Provide the (x, y) coordinate of the cell's center where the given text is located.  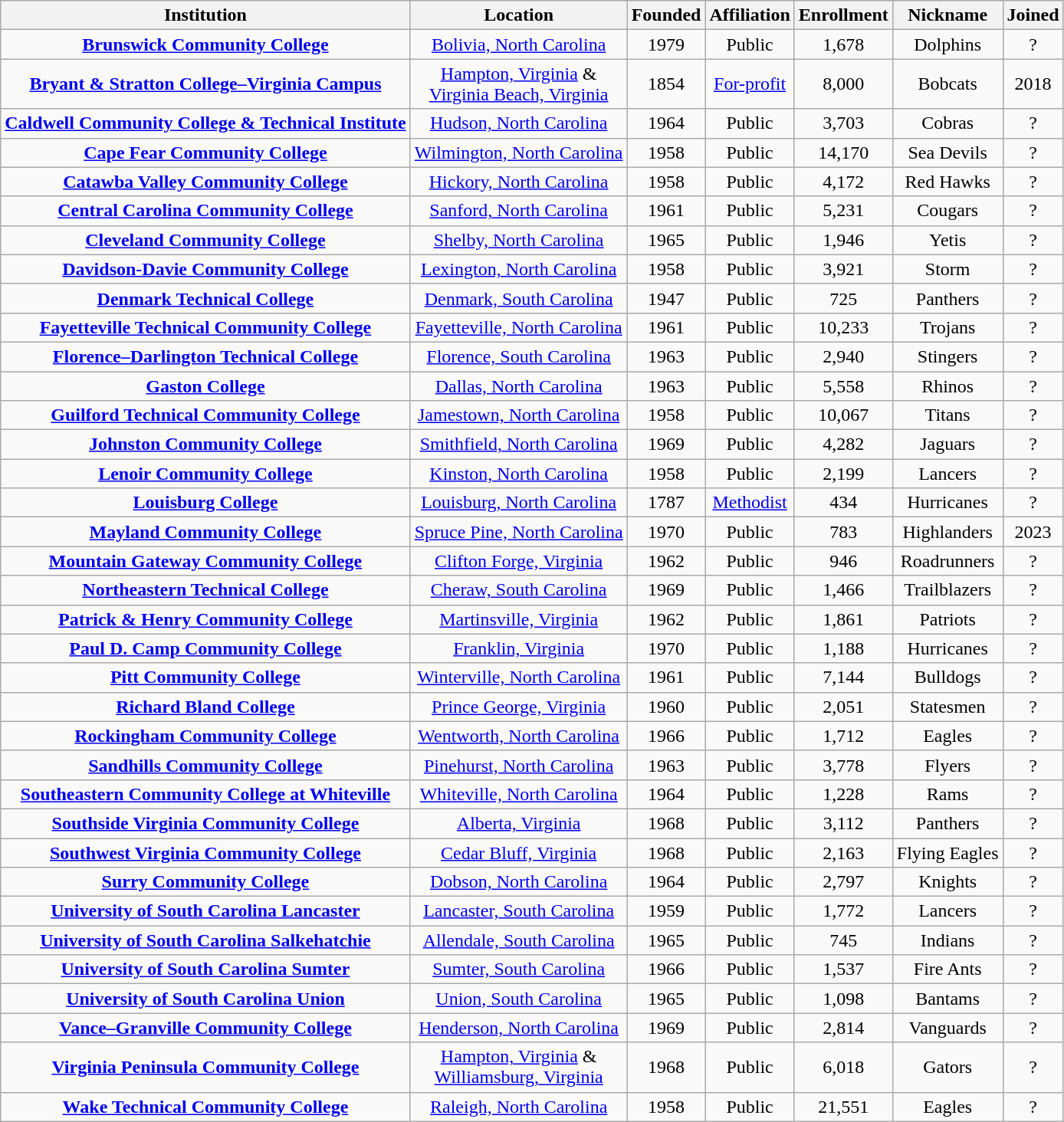
Lancaster, South Carolina (518, 911)
Hampton, Virginia &Williamsburg, Virginia (518, 1067)
Enrollment (843, 15)
Bulldogs (947, 677)
1,946 (843, 240)
3,778 (843, 765)
Roadrunners (947, 561)
Alberta, Virginia (518, 823)
1959 (666, 911)
Flyers (947, 765)
Franklin, Virginia (518, 648)
Jaguars (947, 445)
Florence–Darlington Technical College (205, 356)
783 (843, 532)
5,231 (843, 211)
10,233 (843, 327)
3,112 (843, 823)
Gators (947, 1067)
Fayetteville, North Carolina (518, 327)
Jamestown, North Carolina (518, 415)
Raleigh, North Carolina (518, 1107)
14,170 (843, 153)
Titans (947, 415)
Wake Technical Community College (205, 1107)
Smithfield, North Carolina (518, 445)
Patrick & Henry Community College (205, 619)
2023 (1033, 532)
Hickory, North Carolina (518, 182)
Paul D. Camp Community College (205, 648)
Trojans (947, 327)
University of South Carolina Salkehatchie (205, 940)
Guilford Technical Community College (205, 415)
Shelby, North Carolina (518, 240)
Catawba Valley Community College (205, 182)
Pitt Community College (205, 677)
Sumter, South Carolina (518, 969)
Cougars (947, 211)
2,940 (843, 356)
Wilmington, North Carolina (518, 153)
Surry Community College (205, 882)
University of South Carolina Sumter (205, 969)
Richard Bland College (205, 707)
Cedar Bluff, Virginia (518, 853)
Louisburg, North Carolina (518, 503)
Sanford, North Carolina (518, 211)
Lenoir Community College (205, 474)
Dallas, North Carolina (518, 385)
1,712 (843, 736)
Highlanders (947, 532)
Clifton Forge, Virginia (518, 561)
Whiteville, North Carolina (518, 794)
Hampton, Virginia &Virginia Beach, Virginia (518, 84)
21,551 (843, 1107)
Northeastern Technical College (205, 590)
6,018 (843, 1067)
Patriots (947, 619)
Caldwell Community College & Technical Institute (205, 123)
Affiliation (750, 15)
3,703 (843, 123)
Statesmen (947, 707)
7,144 (843, 677)
946 (843, 561)
2,199 (843, 474)
1,537 (843, 969)
Mountain Gateway Community College (205, 561)
Bantams (947, 999)
Denmark Technical College (205, 298)
Johnston Community College (205, 445)
5,558 (843, 385)
Knights (947, 882)
Hudson, North Carolina (518, 123)
3,921 (843, 269)
2018 (1033, 84)
Vanguards (947, 1028)
2,797 (843, 882)
University of South Carolina Lancaster (205, 911)
Bolivia, North Carolina (518, 44)
Sea Devils (947, 153)
1,188 (843, 648)
Louisburg College (205, 503)
Dolphins (947, 44)
Gaston College (205, 385)
4,172 (843, 182)
Henderson, North Carolina (518, 1028)
Bobcats (947, 84)
Stingers (947, 356)
Indians (947, 940)
1,772 (843, 911)
2,814 (843, 1028)
745 (843, 940)
Location (518, 15)
Bryant & Stratton College–Virginia Campus (205, 84)
1979 (666, 44)
8,000 (843, 84)
725 (843, 298)
1947 (666, 298)
Yetis (947, 240)
Flying Eagles (947, 853)
10,067 (843, 415)
Southwest Virginia Community College (205, 853)
Rams (947, 794)
Allendale, South Carolina (518, 940)
Lexington, North Carolina (518, 269)
Fayetteville Technical Community College (205, 327)
Founded (666, 15)
Dobson, North Carolina (518, 882)
Florence, South Carolina (518, 356)
Methodist (750, 503)
Joined (1033, 15)
4,282 (843, 445)
University of South Carolina Union (205, 999)
Martinsville, Virginia (518, 619)
1960 (666, 707)
1,466 (843, 590)
Southside Virginia Community College (205, 823)
Cobras (947, 123)
Mayland Community College (205, 532)
Fire Ants (947, 969)
Cape Fear Community College (205, 153)
Prince George, Virginia (518, 707)
1,678 (843, 44)
1,228 (843, 794)
2,163 (843, 853)
Union, South Carolina (518, 999)
Southeastern Community College at Whiteville (205, 794)
Institution (205, 15)
1854 (666, 84)
Storm (947, 269)
Rhinos (947, 385)
Trailblazers (947, 590)
2,051 (843, 707)
Nickname (947, 15)
Pinehurst, North Carolina (518, 765)
Virginia Peninsula Community College (205, 1067)
Cheraw, South Carolina (518, 590)
Wentworth, North Carolina (518, 736)
Rockingham Community College (205, 736)
Brunswick Community College (205, 44)
Winterville, North Carolina (518, 677)
Cleveland Community College (205, 240)
434 (843, 503)
Vance–Granville Community College (205, 1028)
Central Carolina Community College (205, 211)
Kinston, North Carolina (518, 474)
For-profit (750, 84)
Red Hawks (947, 182)
Sandhills Community College (205, 765)
1,861 (843, 619)
Denmark, South Carolina (518, 298)
1,098 (843, 999)
Spruce Pine, North Carolina (518, 532)
Davidson-Davie Community College (205, 269)
1787 (666, 503)
